Extract the [x, y] coordinate from the center of the cell holding the provided text.  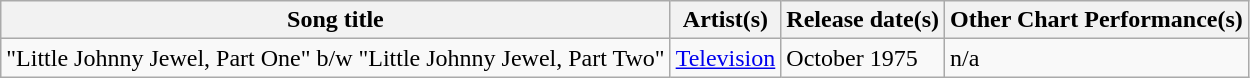
October 1975 [863, 58]
Artist(s) [726, 20]
n/a [1097, 58]
"Little Johnny Jewel, Part One" b/w "Little Johnny Jewel, Part Two" [336, 58]
Song title [336, 20]
Release date(s) [863, 20]
Other Chart Performance(s) [1097, 20]
Television [726, 58]
